Identify which cell holds the provided text, then report its (x, y) central coordinate. 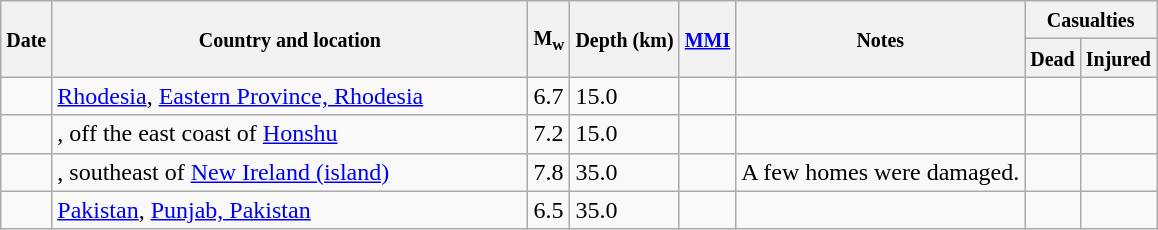
Casualties (1091, 20)
Rhodesia, Eastern Province, Rhodesia (290, 96)
7.2 (549, 134)
Depth (km) (624, 39)
Dead (1053, 58)
, off the east coast of Honshu (290, 134)
Mw (549, 39)
6.5 (549, 210)
Injured (1118, 58)
, southeast of New Ireland (island) (290, 172)
7.8 (549, 172)
6.7 (549, 96)
Country and location (290, 39)
Notes (880, 39)
MMI (708, 39)
Pakistan, Punjab, Pakistan (290, 210)
Date (26, 39)
A few homes were damaged. (880, 172)
